Determine the (x, y) coordinate at the center of the cell enclosing the given text.  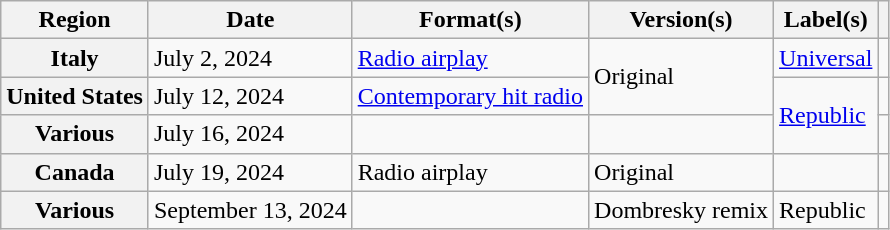
September 13, 2024 (250, 210)
July 12, 2024 (250, 96)
Contemporary hit radio (470, 96)
July 2, 2024 (250, 58)
July 16, 2024 (250, 134)
Canada (75, 172)
Label(s) (826, 20)
Universal (826, 58)
Region (75, 20)
Italy (75, 58)
United States (75, 96)
Dombresky remix (682, 210)
July 19, 2024 (250, 172)
Version(s) (682, 20)
Date (250, 20)
Format(s) (470, 20)
